For the text-containing cell, return its midpoint in [x, y] coordinate format. 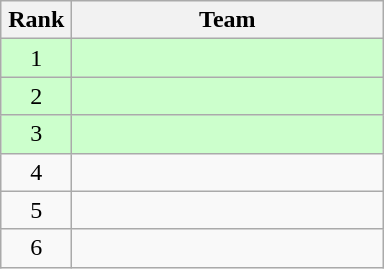
3 [36, 134]
1 [36, 58]
5 [36, 210]
4 [36, 172]
2 [36, 96]
Team [228, 20]
Rank [36, 20]
6 [36, 248]
